Provide the (x, y) coordinate of the cell's center where the given text is located.  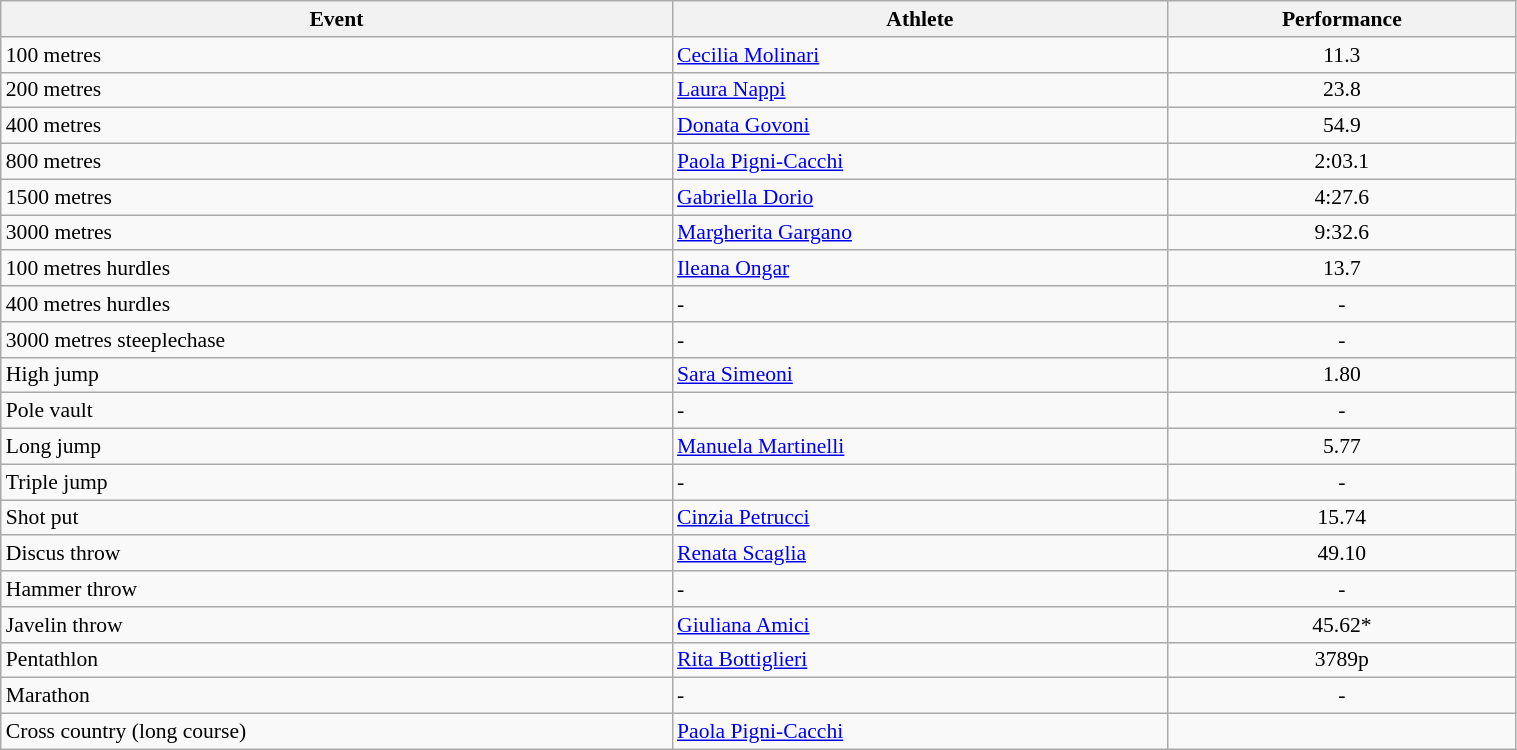
Hammer throw (336, 589)
Marathon (336, 696)
800 metres (336, 162)
Renata Scaglia (920, 554)
4:27.6 (1342, 197)
Cecilia Molinari (920, 55)
High jump (336, 375)
Margherita Gargano (920, 233)
5.77 (1342, 447)
Rita Bottiglieri (920, 660)
Event (336, 19)
49.10 (1342, 554)
1.80 (1342, 375)
9:32.6 (1342, 233)
Athlete (920, 19)
200 metres (336, 90)
3789p (1342, 660)
Pentathlon (336, 660)
15.74 (1342, 518)
3000 metres steeplechase (336, 340)
Pole vault (336, 411)
Donata Govoni (920, 126)
Long jump (336, 447)
2:03.1 (1342, 162)
Javelin throw (336, 625)
Discus throw (336, 554)
400 metres (336, 126)
1500 metres (336, 197)
45.62* (1342, 625)
54.9 (1342, 126)
11.3 (1342, 55)
Shot put (336, 518)
3000 metres (336, 233)
23.8 (1342, 90)
Manuela Martinelli (920, 447)
100 metres hurdles (336, 269)
Cinzia Petrucci (920, 518)
Giuliana Amici (920, 625)
Cross country (long course) (336, 732)
Triple jump (336, 482)
Performance (1342, 19)
400 metres hurdles (336, 304)
Ileana Ongar (920, 269)
Sara Simeoni (920, 375)
13.7 (1342, 269)
Gabriella Dorio (920, 197)
100 metres (336, 55)
Laura Nappi (920, 90)
